Output the (X, Y) coordinate of the center of the cell containing the given text.  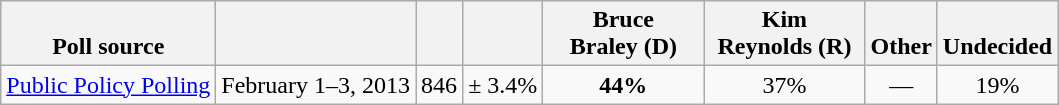
— (901, 85)
February 1–3, 2013 (316, 85)
± 3.4% (503, 85)
19% (997, 85)
37% (784, 85)
BruceBraley (D) (624, 34)
44% (624, 85)
Poll source (108, 34)
846 (440, 85)
Other (901, 34)
Undecided (997, 34)
Public Policy Polling (108, 85)
KimReynolds (R) (784, 34)
